Detect which cell encompasses the target text, then output its [x, y] center coordinate. 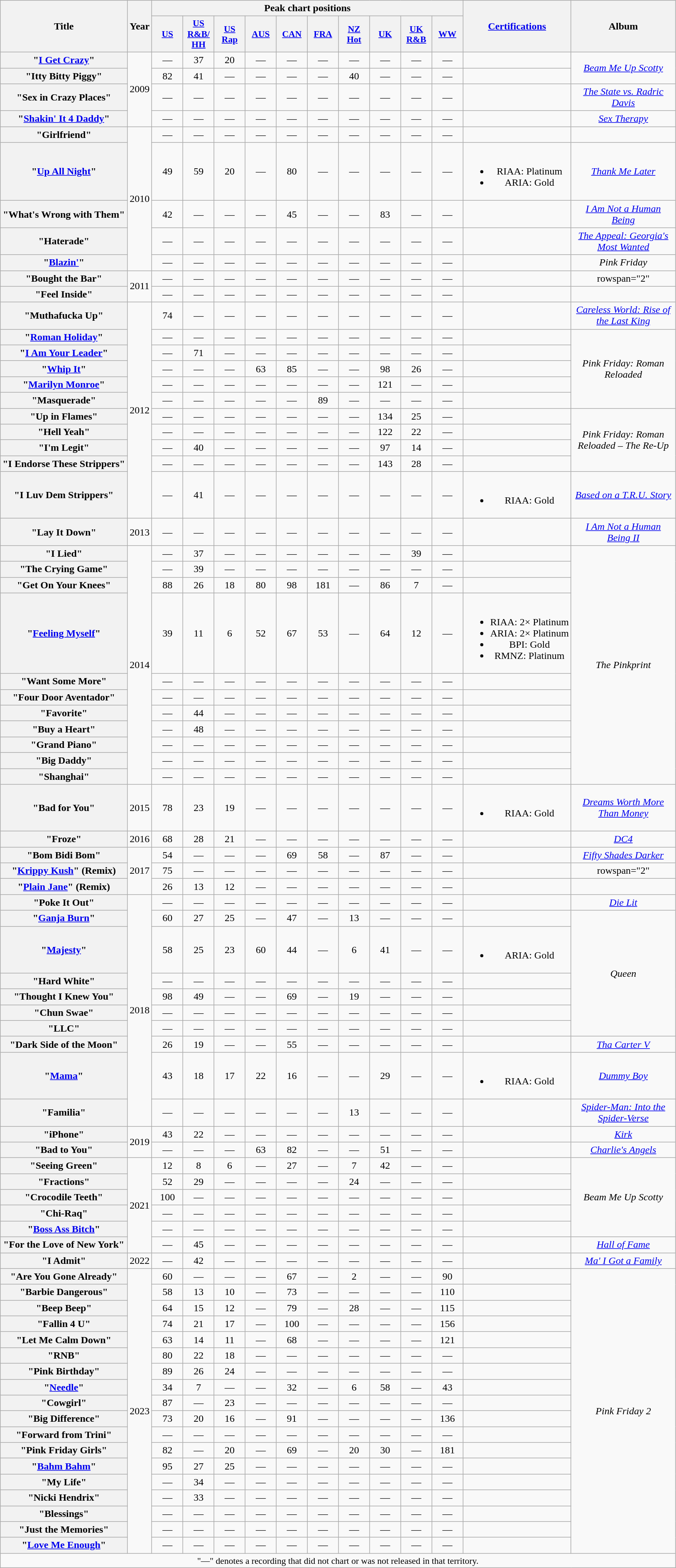
"Bad for You" [64, 808]
"Seeing Green" [64, 1166]
Die Lit [623, 902]
ARIA: Gold [517, 950]
78 [168, 808]
85 [291, 369]
"Feeling Myself" [64, 633]
"Just the Memories" [64, 1529]
47 [291, 918]
UKR&B [416, 34]
Charlie's Angels [623, 1150]
"Bahm Bahm" [64, 1466]
AUS [261, 34]
Ma' I Got a Family [623, 1261]
"Familia" [64, 1113]
Pink Friday [623, 263]
2 [354, 1276]
2021 [140, 1205]
Careless World: Rise of the Last King [623, 316]
"Girlfriend" [64, 135]
"I Endorse These Strippers" [64, 464]
"LLC" [64, 1028]
"Pink Friday Girls" [64, 1450]
143 [385, 464]
51 [385, 1150]
"Masquerade" [64, 400]
"Blazin'" [64, 263]
"Thought I Knew You" [64, 997]
"Big Difference" [64, 1419]
"Let Me Calm Down" [64, 1339]
"Barbie Dangerous" [64, 1292]
90 [448, 1276]
"Fractions" [64, 1182]
"I'm Legit" [64, 448]
"Are You Gone Already" [64, 1276]
"Up All Night" [64, 172]
"Want Some More" [64, 681]
"iPhone" [64, 1134]
136 [448, 1419]
Fifty Shades Darker [623, 855]
"I Luv Dem Strippers" [64, 495]
CAN [291, 34]
"RNB" [64, 1355]
2022 [140, 1261]
2010 [140, 199]
"Froze" [64, 839]
2023 [140, 1411]
I Am Not a Human Being [623, 214]
FRA [323, 34]
"Grand Piano" [64, 745]
32 [291, 1387]
30 [385, 1450]
"Majesty" [64, 950]
"Whip It" [64, 369]
"Big Daddy" [64, 760]
110 [448, 1292]
134 [385, 416]
"I Get Crazy" [64, 60]
Album [623, 27]
"Bought the Bar" [64, 278]
"Lay It Down" [64, 532]
The State vs. Radric Davis [623, 97]
75 [168, 871]
Hall of Fame [623, 1245]
"What's Wrong with Them" [64, 214]
Tha Carter V [623, 1044]
"Itty Bitty Piggy" [64, 76]
"Needle" [64, 1387]
Pink Friday: Roman Reloaded [623, 369]
"Blessings" [64, 1514]
"Ganja Burn" [64, 918]
The Pinkprint [623, 665]
"Get On Your Knees" [64, 585]
"Crocodile Teeth" [64, 1197]
"Fallin 4 U" [64, 1324]
"I Am Your Leader" [64, 353]
"Bad to You" [64, 1150]
"Muthafucka Up" [64, 316]
"Sex in Crazy Places" [64, 97]
86 [385, 585]
"I Lied" [64, 553]
"Poke It Out" [64, 902]
2013 [140, 532]
USRap [230, 34]
WW [448, 34]
RIAA: 2× PlatinumARIA: 2× PlatinumBPI: GoldRMNZ: Platinum [517, 633]
Spider-Man: Into the Spider-Verse [623, 1113]
RIAA: PlatinumARIA: Gold [517, 172]
55 [291, 1044]
Thank Me Later [623, 172]
"Cowgirl" [64, 1403]
"Bom Bidi Bom" [64, 855]
Kirk [623, 1134]
"For the Love of New York" [64, 1245]
115 [448, 1308]
NZHot [354, 34]
"Buy a Heart" [64, 729]
Sex Therapy [623, 119]
"—" denotes a recording that did not chart or was not released in that territory. [338, 1561]
"Feel Inside" [64, 294]
2012 [140, 410]
83 [385, 214]
122 [385, 432]
71 [198, 353]
2019 [140, 1142]
"Four Door Aventador" [64, 697]
Dreams Worth More Than Money [623, 808]
"Mama" [64, 1075]
"The Crying Game" [64, 569]
97 [385, 448]
"Marilyn Monroe" [64, 384]
"Dark Side of the Moon" [64, 1044]
"Forward from Trini" [64, 1435]
"Pink Birthday" [64, 1371]
"Boss Ass Bitch" [64, 1229]
I Am Not a Human Being II [623, 532]
2014 [140, 665]
"Nicki Hendrix" [64, 1498]
Peak chart positions [307, 8]
91 [291, 1419]
2017 [140, 871]
DC4 [623, 839]
53 [323, 633]
Queen [623, 973]
10 [230, 1292]
"Hell Yeah" [64, 432]
"Krippy Kush" (Remix) [64, 871]
"Roman Holiday" [64, 337]
"Plain Jane" (Remix) [64, 887]
"Love Me Enough" [64, 1545]
"Chi-Raq" [64, 1213]
Year [140, 27]
2011 [140, 286]
88 [168, 585]
US [168, 34]
2009 [140, 89]
Dummy Boy [623, 1075]
"Favorite" [64, 713]
54 [168, 855]
Title [64, 27]
59 [198, 172]
"Chun Swae" [64, 1013]
USR&B/HH [198, 34]
"My Life" [64, 1482]
2015 [140, 808]
8 [198, 1166]
"Up in Flames" [64, 416]
156 [448, 1324]
"Beep Beep" [64, 1308]
Based on a T.R.U. Story [623, 495]
Pink Friday 2 [623, 1411]
"I Admit" [64, 1261]
"Shakin' It 4 Daddy" [64, 119]
UK [385, 34]
Certifications [517, 27]
15 [198, 1308]
The Appeal: Georgia's Most Wanted [623, 241]
"Haterade" [64, 241]
79 [291, 1308]
"Shanghai" [64, 777]
2018 [140, 1010]
"Hard White" [64, 981]
95 [168, 1466]
Pink Friday: Roman Reloaded – The Re-Up [623, 440]
48 [198, 729]
33 [198, 1498]
2016 [140, 839]
